Detect which cell encompasses the target text, then output its [X, Y] center coordinate. 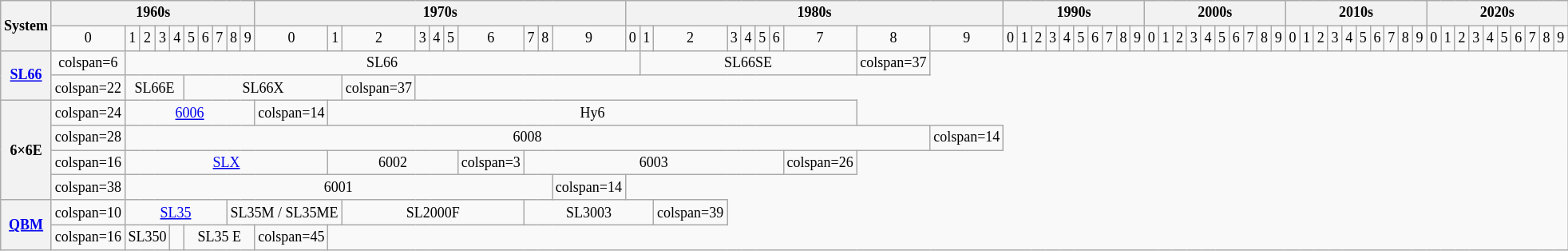
1970s [440, 13]
SL2000F [433, 213]
SL66X [263, 88]
colspan=38 [88, 187]
SL35 [176, 213]
colspan=39 [691, 213]
colspan=3 [490, 163]
colspan=45 [291, 237]
colspan=22 [88, 88]
colspan=6 [88, 62]
colspan=28 [88, 137]
QBM [26, 225]
6006 [190, 112]
colspan=24 [88, 112]
SLX [227, 163]
SL350 [147, 237]
1990s [1075, 13]
Hy6 [592, 112]
System [26, 26]
1960s [153, 13]
6001 [339, 187]
colspan=26 [820, 163]
SL66SE [748, 62]
colspan=10 [88, 213]
SL35M / SL35ME [284, 213]
SL66E [154, 88]
2000s [1215, 13]
6003 [653, 163]
6×6E [26, 150]
2010s [1356, 13]
SL3003 [589, 213]
SL35 E [220, 237]
2020s [1498, 13]
6002 [393, 163]
6008 [527, 137]
1980s [814, 13]
